Provide the (x, y) coordinate of the cell's center where the given text is located.  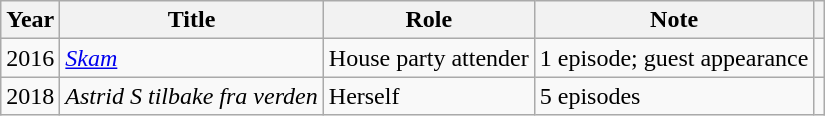
Role (428, 20)
House party attender (428, 58)
Note (674, 20)
2016 (30, 58)
1 episode; guest appearance (674, 58)
Astrid S tilbake fra verden (192, 96)
Year (30, 20)
2018 (30, 96)
Title (192, 20)
Herself (428, 96)
Skam (192, 58)
5 episodes (674, 96)
